Search for the cell housing the specified text and yield its (x, y) center coordinate. 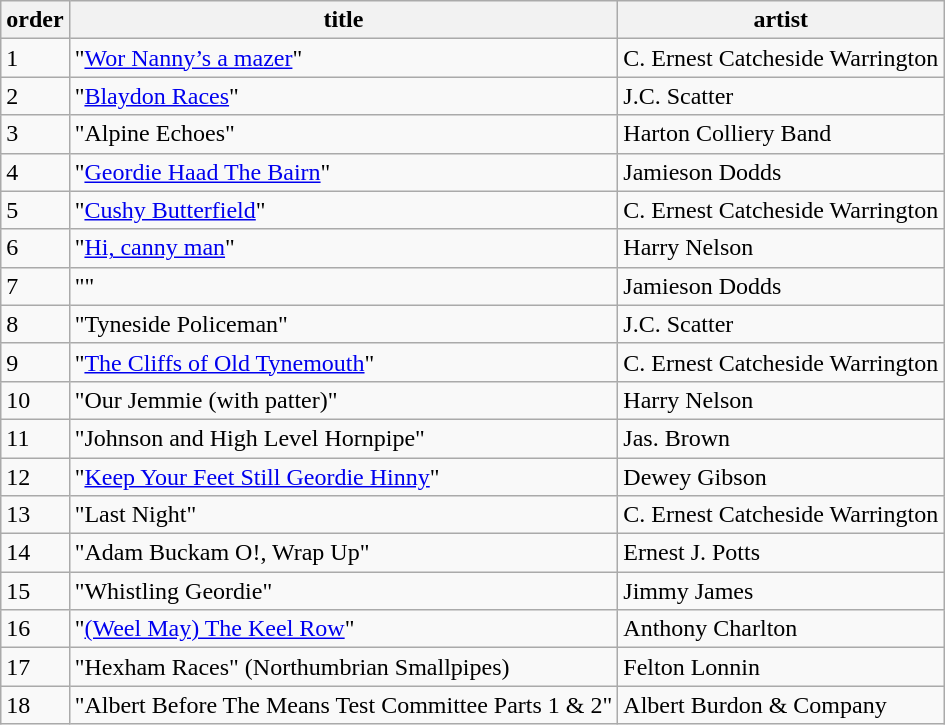
13 (35, 515)
"Keep Your Feet Still Geordie Hinny" (344, 477)
"Last Night" (344, 515)
16 (35, 629)
12 (35, 477)
"Blaydon Races" (344, 96)
"Adam Buckam O!, Wrap Up" (344, 553)
3 (35, 134)
artist (781, 20)
"" (344, 286)
"Whistling Geordie" (344, 591)
"Albert Before The Means Test Committee Parts 1 & 2" (344, 705)
Dewey Gibson (781, 477)
"Wor Nanny’s a mazer" (344, 58)
Jas. Brown (781, 438)
5 (35, 210)
17 (35, 667)
"Our Jemmie (with patter)" (344, 400)
"The Cliffs of Old Tynemouth" (344, 362)
7 (35, 286)
"Hi, canny man" (344, 248)
"Hexham Races" (Northumbrian Smallpipes) (344, 667)
6 (35, 248)
"(Weel May) The Keel Row" (344, 629)
15 (35, 591)
18 (35, 705)
order (35, 20)
Ernest J. Potts (781, 553)
title (344, 20)
Albert Burdon & Company (781, 705)
"Johnson and High Level Hornpipe" (344, 438)
Felton Lonnin (781, 667)
Harton Colliery Band (781, 134)
"Geordie Haad The Bairn" (344, 172)
4 (35, 172)
"Cushy Butterfield" (344, 210)
1 (35, 58)
11 (35, 438)
8 (35, 324)
14 (35, 553)
"Tyneside Policeman" (344, 324)
9 (35, 362)
"Alpine Echoes" (344, 134)
Jimmy James (781, 591)
10 (35, 400)
2 (35, 96)
Anthony Charlton (781, 629)
